Scan for the cell matching the given text and deliver its (X, Y) coordinate at center. 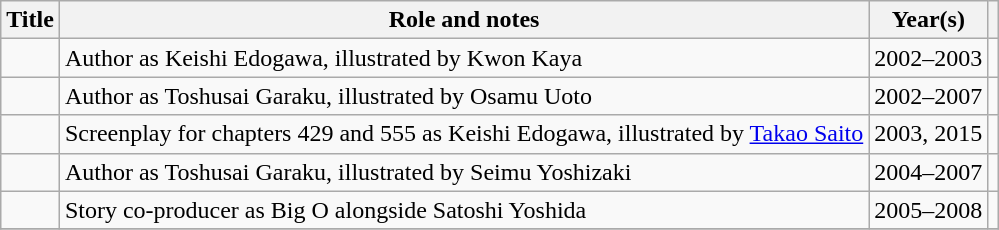
Role and notes (464, 20)
Author as Toshusai Garaku, illustrated by Seimu Yoshizaki (464, 172)
2003, 2015 (928, 134)
2002–2003 (928, 58)
Screenplay for chapters 429 and 555 as Keishi Edogawa, illustrated by Takao Saito (464, 134)
2005–2008 (928, 210)
Year(s) (928, 20)
2002–2007 (928, 96)
Author as Toshusai Garaku, illustrated by Osamu Uoto (464, 96)
Story co-producer as Big O alongside Satoshi Yoshida (464, 210)
2004–2007 (928, 172)
Title (30, 20)
Author as Keishi Edogawa, illustrated by Kwon Kaya (464, 58)
